Output the [x, y] coordinate of the center of the cell containing the given text.  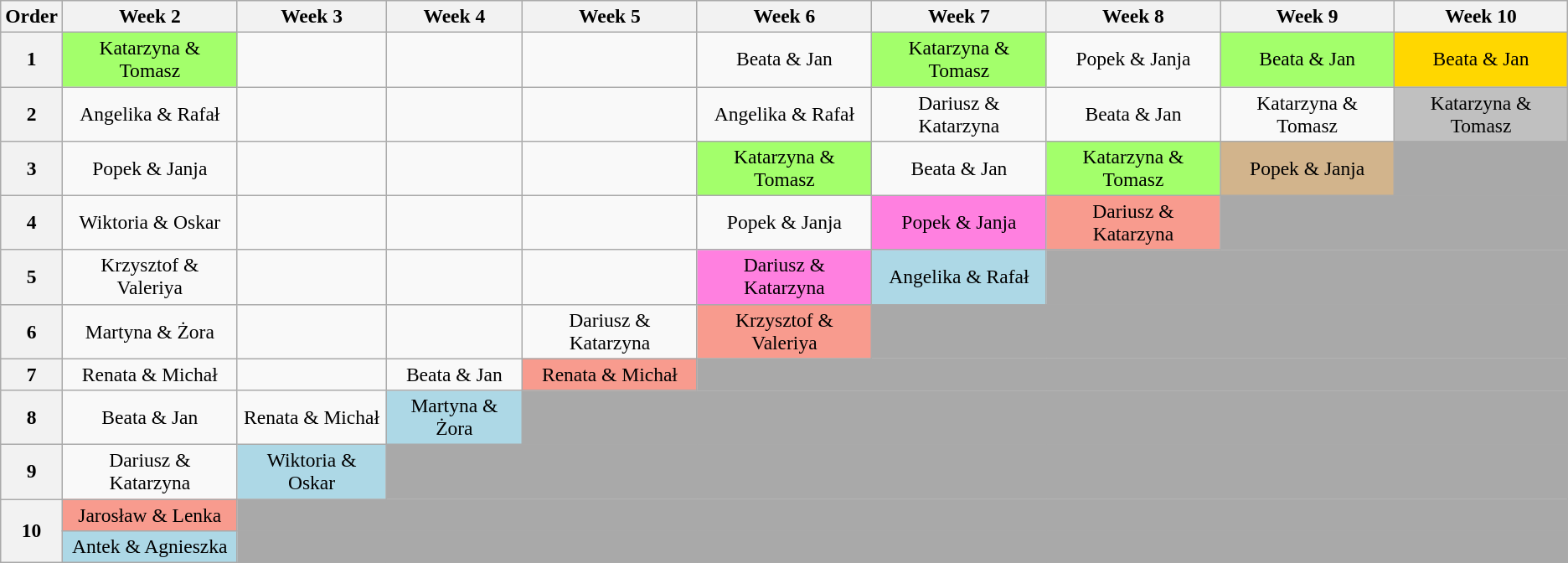
4 [32, 223]
1 [32, 59]
Week 3 [312, 16]
Antek & Agnieszka [149, 546]
Week 7 [959, 16]
Week 4 [454, 16]
Week 5 [610, 16]
5 [32, 276]
Week 6 [784, 16]
Order [32, 16]
9 [32, 471]
8 [32, 417]
Week 9 [1307, 16]
6 [32, 332]
3 [32, 168]
Week 8 [1133, 16]
10 [32, 530]
7 [32, 374]
Week 2 [149, 16]
Week 10 [1481, 16]
Jarosław & Lenka [149, 514]
2 [32, 114]
